Capture the cell that displays the provided text and extract its (x, y) central coordinate. 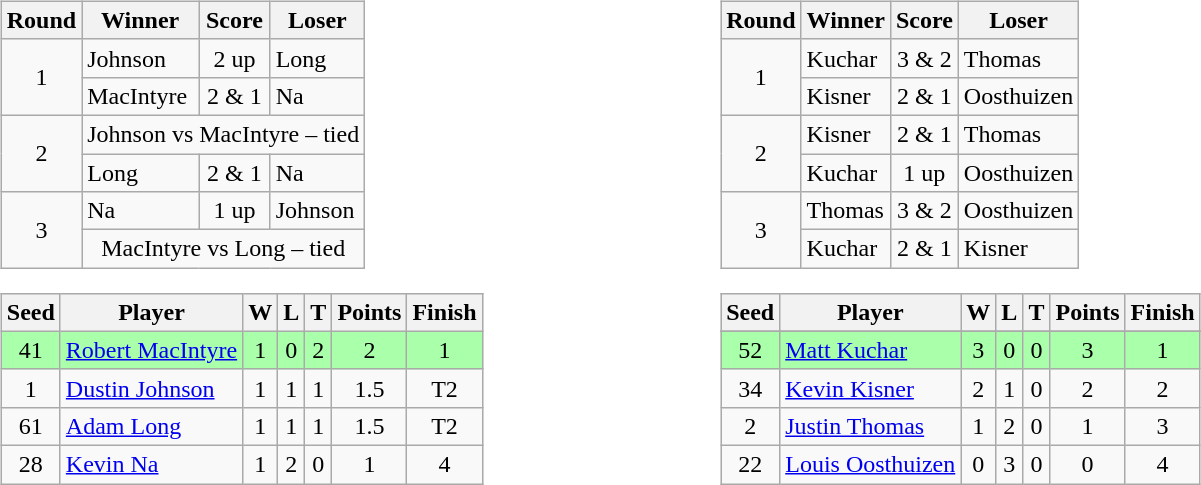
Kevin Na (151, 464)
Louis Oosthuizen (870, 464)
Kevin Kisner (870, 388)
Adam Long (151, 426)
Dustin Johnson (151, 388)
Johnson vs MacIntyre – tied (224, 134)
2 up (235, 58)
41 (30, 350)
61 (30, 426)
MacIntyre (140, 96)
28 (30, 464)
34 (750, 388)
Matt Kuchar (870, 350)
MacIntyre vs Long – tied (224, 249)
Robert MacIntyre (151, 350)
Justin Thomas (870, 426)
22 (750, 464)
52 (750, 350)
